For the text-containing cell, return its midpoint in (x, y) coordinate format. 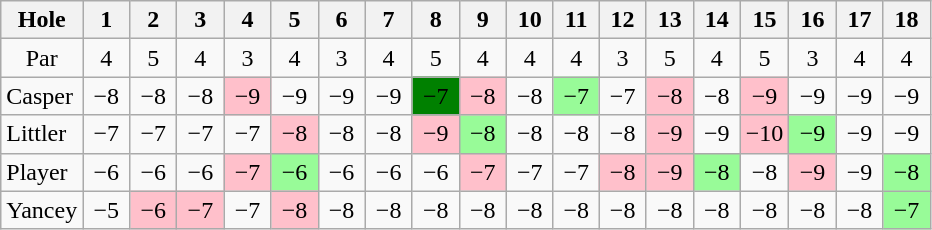
13 (670, 20)
−10 (764, 134)
10 (530, 20)
Casper (42, 96)
Littler (42, 134)
−5 (106, 210)
8 (436, 20)
6 (342, 20)
1 (106, 20)
Player (42, 172)
12 (622, 20)
11 (576, 20)
Hole (42, 20)
7 (388, 20)
17 (860, 20)
Par (42, 58)
Yancey (42, 210)
14 (716, 20)
2 (154, 20)
15 (764, 20)
9 (482, 20)
18 (906, 20)
16 (812, 20)
